Return the (x, y) coordinate for the center point of the cell that contains the specified text.  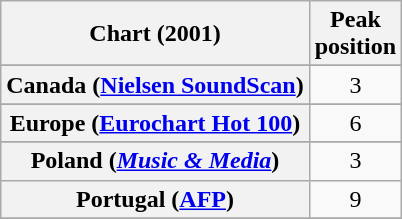
Poland (Music & Media) (155, 161)
Chart (2001) (155, 34)
Portugal (AFP) (155, 199)
Canada (Nielsen SoundScan) (155, 85)
Europe (Eurochart Hot 100) (155, 123)
9 (355, 199)
Peakposition (355, 34)
6 (355, 123)
